Return the [X, Y] coordinate for the center point of the cell that contains the specified text.  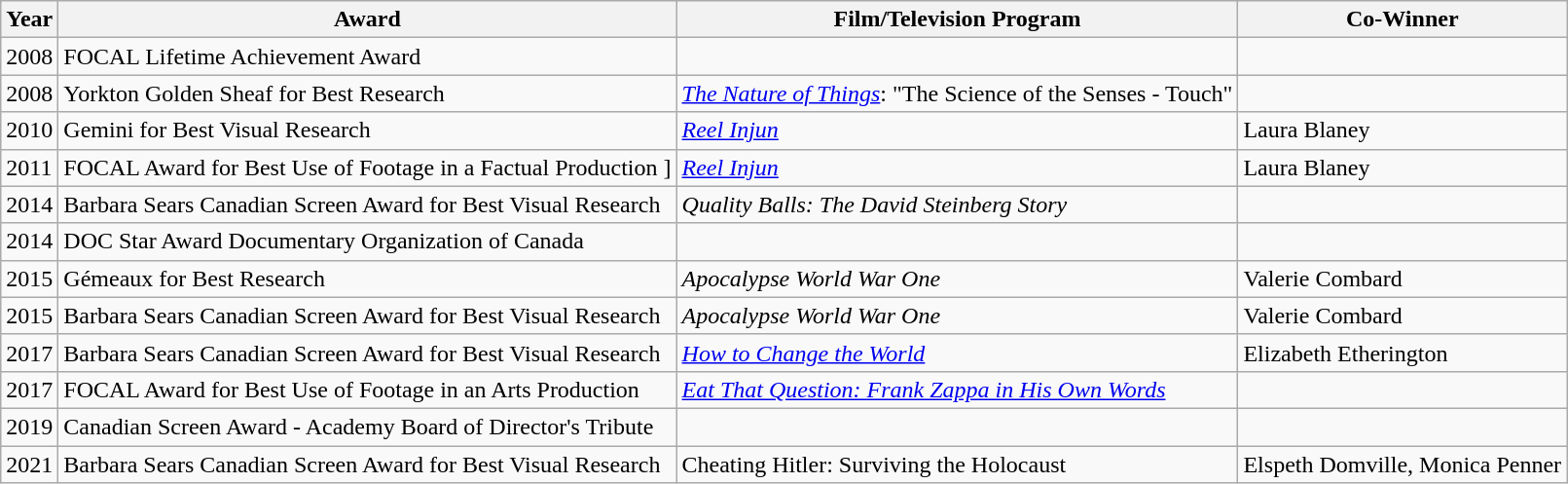
Award [368, 19]
Cheating Hitler: Surviving the Holocaust [958, 465]
Year [29, 19]
Yorkton Golden Sheaf for Best Research [368, 93]
Gemini for Best Visual Research [368, 130]
DOC Star Award Documentary Organization of Canada [368, 242]
2010 [29, 130]
2021 [29, 465]
Eat That Question: Frank Zappa in His Own Words [958, 390]
Elizabeth Etherington [1403, 353]
Gémeaux for Best Research [368, 279]
2011 [29, 168]
The Nature of Things: "The Science of the Senses - Touch" [958, 93]
Canadian Screen Award - Academy Board of Director's Tribute [368, 427]
2019 [29, 427]
Quality Balls: The David Steinberg Story [958, 205]
FOCAL Award for Best Use of Footage in a Factual Production ] [368, 168]
Elspeth Domville, Monica Penner [1403, 465]
How to Change the World [958, 353]
FOCAL Lifetime Achievement Award [368, 56]
Film/Television Program [958, 19]
FOCAL Award for Best Use of Footage in an Arts Production [368, 390]
Co-Winner [1403, 19]
